Identify which cell holds the provided text, then report its [X, Y] central coordinate. 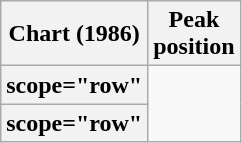
Peakposition [194, 34]
Chart (1986) [74, 34]
